From the cell containing the given text, extract its center point as (x, y) coordinate. 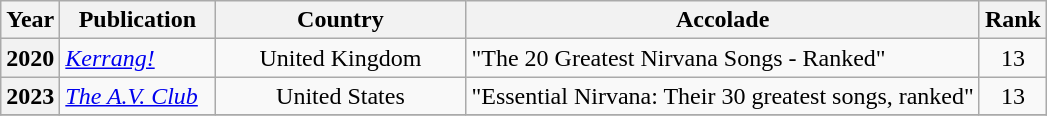
The A.V. Club (138, 96)
United States (340, 96)
Publication (138, 20)
"The 20 Greatest Nirvana Songs - Ranked" (722, 58)
Kerrang! (138, 58)
Year (30, 20)
"Essential Nirvana: Their 30 greatest songs, ranked" (722, 96)
2023 (30, 96)
Country (340, 20)
2020 (30, 58)
Rank (1012, 20)
Accolade (722, 20)
United Kingdom (340, 58)
